Scan for the cell matching the given text and deliver its (X, Y) coordinate at center. 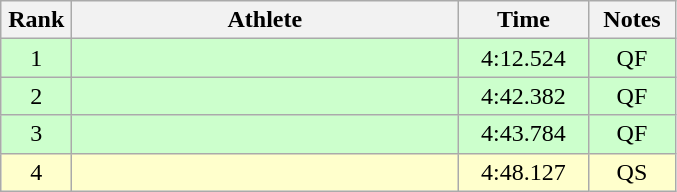
4:12.524 (524, 58)
Notes (632, 20)
4:48.127 (524, 172)
4 (36, 172)
2 (36, 96)
QS (632, 172)
4:42.382 (524, 96)
Time (524, 20)
3 (36, 134)
Rank (36, 20)
1 (36, 58)
Athlete (265, 20)
4:43.784 (524, 134)
